Return (X, Y) of the center of cell containing provided text 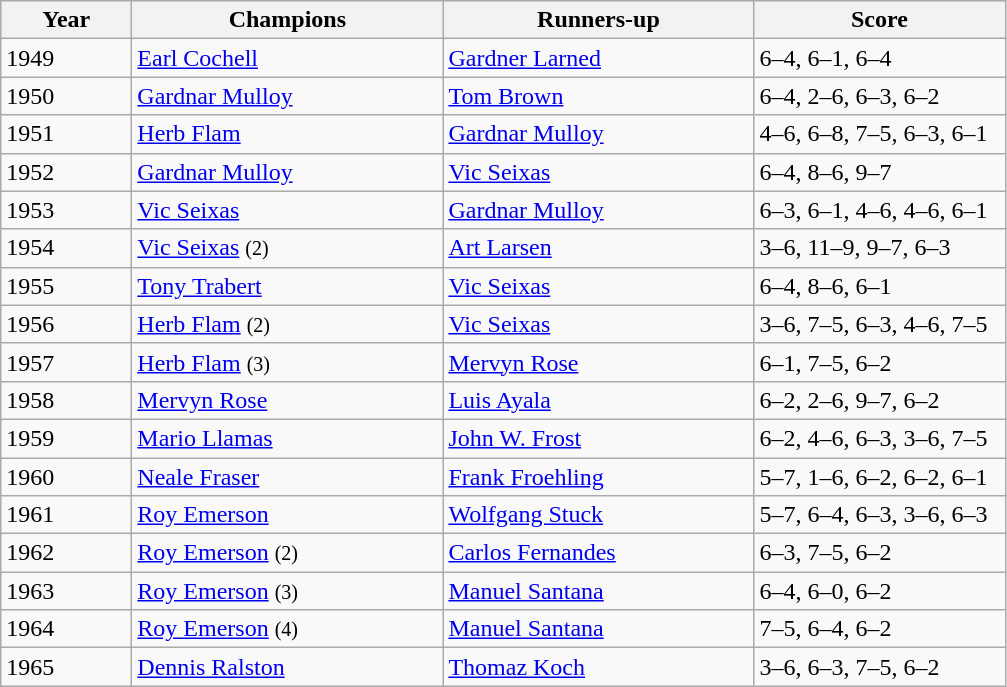
Luis Ayala (598, 400)
1956 (66, 324)
3–6, 6–3, 7–5, 6–2 (880, 667)
5–7, 1–6, 6–2, 6–2, 6–1 (880, 477)
Roy Emerson (4) (288, 629)
Vic Seixas (2) (288, 248)
Art Larsen (598, 248)
Neale Fraser (288, 477)
1955 (66, 286)
Tom Brown (598, 96)
Carlos Fernandes (598, 553)
6–2, 4–6, 6–3, 3–6, 7–5 (880, 438)
6–4, 6–0, 6–2 (880, 591)
1951 (66, 134)
Herb Flam (288, 134)
1959 (66, 438)
6–3, 6–1, 4–6, 4–6, 6–1 (880, 210)
1965 (66, 667)
1961 (66, 515)
6–4, 2–6, 6–3, 6–2 (880, 96)
1963 (66, 591)
Tony Trabert (288, 286)
1957 (66, 362)
3–6, 7–5, 6–3, 4–6, 7–5 (880, 324)
6–2, 2–6, 9–7, 6–2 (880, 400)
7–5, 6–4, 6–2 (880, 629)
Champions (288, 20)
1964 (66, 629)
Roy Emerson (3) (288, 591)
1949 (66, 58)
6–4, 8–6, 6–1 (880, 286)
4–6, 6–8, 7–5, 6–3, 6–1 (880, 134)
6–4, 6–1, 6–4 (880, 58)
1958 (66, 400)
1950 (66, 96)
1953 (66, 210)
Year (66, 20)
Roy Emerson (288, 515)
5–7, 6–4, 6–3, 3–6, 6–3 (880, 515)
1952 (66, 172)
6–4, 8–6, 9–7 (880, 172)
Runners-up (598, 20)
6–3, 7–5, 6–2 (880, 553)
Score (880, 20)
Mario Llamas (288, 438)
1954 (66, 248)
Frank Froehling (598, 477)
Herb Flam (2) (288, 324)
John W. Frost (598, 438)
Herb Flam (3) (288, 362)
Earl Cochell (288, 58)
1960 (66, 477)
Thomaz Koch (598, 667)
Roy Emerson (2) (288, 553)
Dennis Ralston (288, 667)
Gardner Larned (598, 58)
1962 (66, 553)
6–1, 7–5, 6–2 (880, 362)
Wolfgang Stuck (598, 515)
3–6, 11–9, 9–7, 6–3 (880, 248)
